Locate the cell with the specified text and output its [x, y] center coordinate. 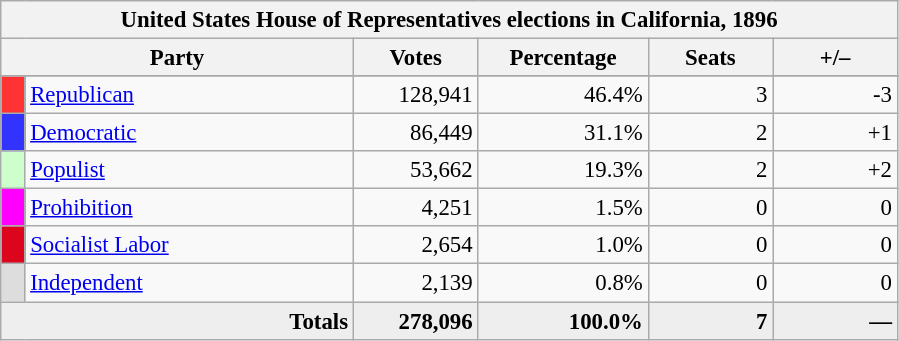
4,251 [416, 208]
Democratic [189, 133]
86,449 [416, 133]
Republican [189, 95]
1.5% [563, 208]
19.3% [563, 170]
+2 [836, 170]
Socialist Labor [189, 245]
Party [178, 58]
3 [710, 95]
Prohibition [189, 208]
-3 [836, 95]
+1 [836, 133]
31.1% [563, 133]
Seats [710, 58]
+/– [836, 58]
Totals [178, 321]
United States House of Representatives elections in California, 1896 [450, 20]
Percentage [563, 58]
— [836, 321]
46.4% [563, 95]
2,654 [416, 245]
53,662 [416, 170]
Independent [189, 283]
0.8% [563, 283]
278,096 [416, 321]
2,139 [416, 283]
7 [710, 321]
100.0% [563, 321]
128,941 [416, 95]
Populist [189, 170]
1.0% [563, 245]
Votes [416, 58]
